Provide the (x, y) coordinate of the cell's center where the given text is located.  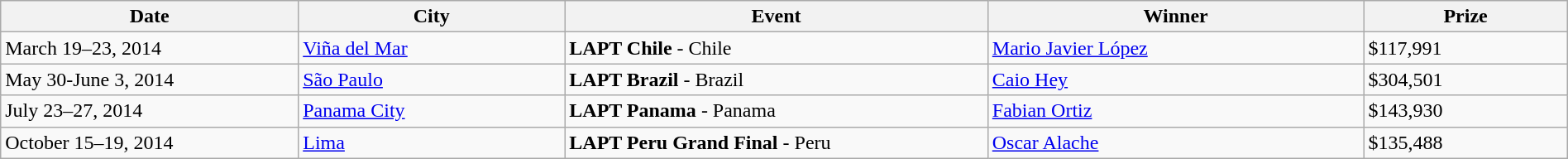
Oscar Alache (1176, 142)
$304,501 (1465, 79)
$143,930 (1465, 111)
LAPT Brazil - Brazil (777, 79)
City (432, 17)
October 15–19, 2014 (150, 142)
São Paulo (432, 79)
July 23–27, 2014 (150, 111)
Lima (432, 142)
May 30-June 3, 2014 (150, 79)
Event (777, 17)
LAPT Panama - Panama (777, 111)
LAPT Chile - Chile (777, 48)
March 19–23, 2014 (150, 48)
$117,991 (1465, 48)
Caio Hey (1176, 79)
Winner (1176, 17)
Viña del Mar (432, 48)
Panama City (432, 111)
Prize (1465, 17)
Fabian Ortiz (1176, 111)
Mario Javier López (1176, 48)
$135,488 (1465, 142)
Date (150, 17)
LAPT Peru Grand Final - Peru (777, 142)
